Determine the [X, Y] coordinate at the center of the cell enclosing the given text.  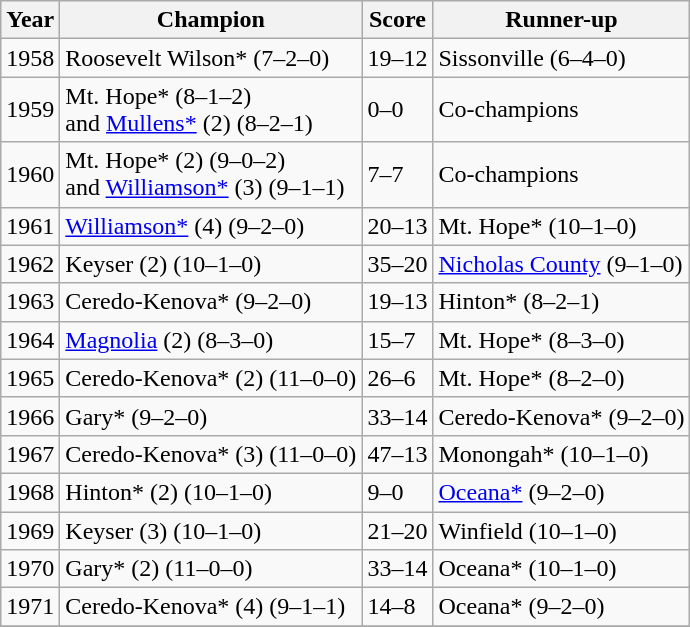
Roosevelt Wilson* (7–2–0) [211, 58]
19–13 [398, 302]
Ceredo-Kenova* (3) (11–0–0) [211, 454]
1958 [30, 58]
Winfield (10–1–0) [562, 531]
Champion [211, 20]
Mt. Hope* (10–1–0) [562, 226]
9–0 [398, 492]
1960 [30, 174]
1971 [30, 607]
1964 [30, 340]
15–7 [398, 340]
Mt. Hope* (8–2–0) [562, 378]
1967 [30, 454]
Hinton* (2) (10–1–0) [211, 492]
1963 [30, 302]
Runner-up [562, 20]
26–6 [398, 378]
Nicholas County (9–1–0) [562, 264]
Ceredo-Kenova* (4) (9–1–1) [211, 607]
Oceana* (10–1–0) [562, 569]
1965 [30, 378]
47–13 [398, 454]
1961 [30, 226]
Gary* (2) (11–0–0) [211, 569]
1966 [30, 416]
21–20 [398, 531]
Keyser (2) (10–1–0) [211, 264]
Mt. Hope* (8–3–0) [562, 340]
Ceredo-Kenova* (2) (11–0–0) [211, 378]
Mt. Hope* (2) (9–0–2) and Williamson* (3) (9–1–1) [211, 174]
Score [398, 20]
7–7 [398, 174]
1968 [30, 492]
Hinton* (8–2–1) [562, 302]
1969 [30, 531]
14–8 [398, 607]
Magnolia (2) (8–3–0) [211, 340]
Gary* (9–2–0) [211, 416]
19–12 [398, 58]
0–0 [398, 110]
Year [30, 20]
1962 [30, 264]
35–20 [398, 264]
Monongah* (10–1–0) [562, 454]
Keyser (3) (10–1–0) [211, 531]
1959 [30, 110]
1970 [30, 569]
Sissonville (6–4–0) [562, 58]
20–13 [398, 226]
Mt. Hope* (8–1–2)and Mullens* (2) (8–2–1) [211, 110]
Williamson* (4) (9–2–0) [211, 226]
